Scan for the cell matching the given text and deliver its (x, y) coordinate at center. 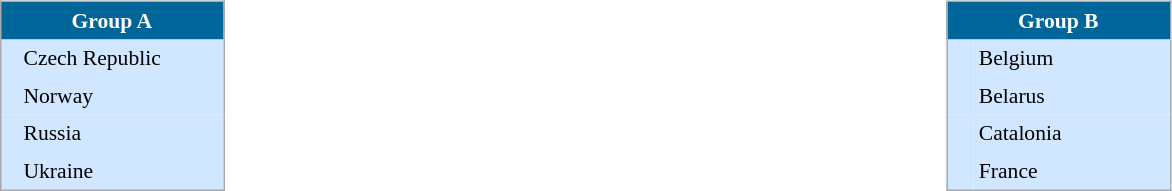
Belgium (1072, 59)
Group A (112, 20)
Ukraine (120, 171)
Russia (120, 133)
Group B (1058, 20)
Belarus (1072, 96)
Norway (120, 96)
France (1072, 171)
Czech Republic (120, 59)
Catalonia (1072, 133)
